Scan for the cell matching the given text and deliver its [X, Y] coordinate at center. 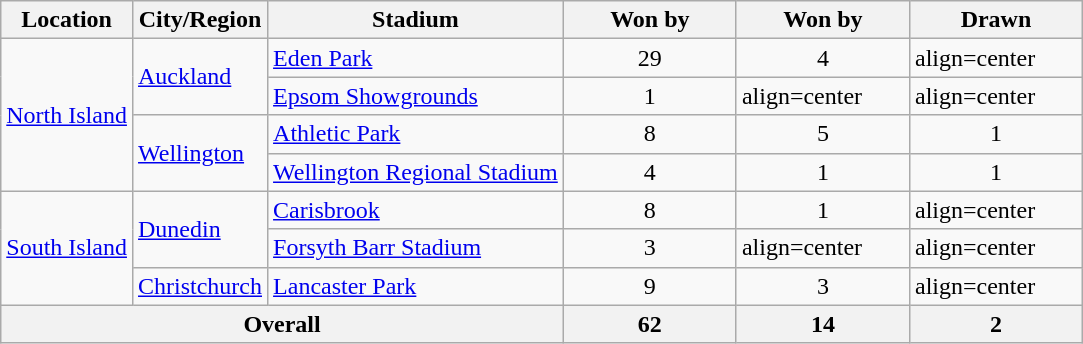
Athletic Park [416, 134]
Drawn [996, 20]
9 [650, 286]
62 [650, 324]
Forsyth Barr Stadium [416, 248]
5 [822, 134]
City/Region [200, 20]
14 [822, 324]
South Island [67, 248]
Overall [282, 324]
Epsom Showgrounds [416, 96]
Wellington [200, 153]
Dunedin [200, 229]
Christchurch [200, 286]
Eden Park [416, 58]
Carisbrook [416, 210]
2 [996, 324]
Location [67, 20]
29 [650, 58]
Lancaster Park [416, 286]
Stadium [416, 20]
North Island [67, 115]
Auckland [200, 77]
Wellington Regional Stadium [416, 172]
